Provide the (X, Y) coordinate of the cell's center where the given text is located.  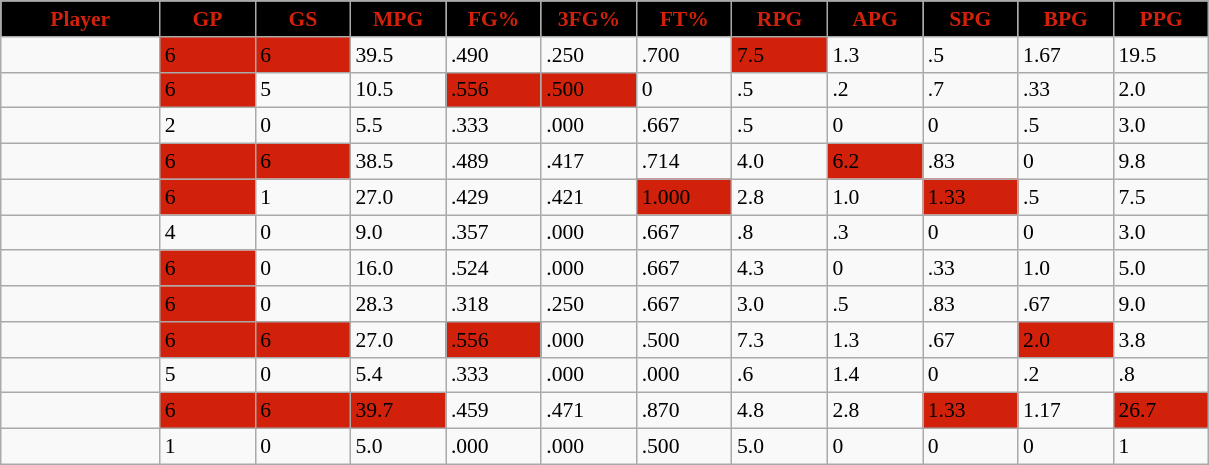
FT% (684, 19)
1.17 (1066, 411)
3.8 (1161, 340)
PPG (1161, 19)
.714 (684, 162)
RPG (780, 19)
2 (208, 126)
.524 (494, 269)
.870 (684, 411)
BPG (1066, 19)
5.4 (398, 375)
5.5 (398, 126)
38.5 (398, 162)
.489 (494, 162)
7.3 (780, 340)
MPG (398, 19)
26.7 (1161, 411)
1.000 (684, 197)
.471 (588, 411)
28.3 (398, 304)
4.0 (780, 162)
.417 (588, 162)
39.5 (398, 55)
.7 (970, 90)
4.3 (780, 269)
10.5 (398, 90)
.490 (494, 55)
4 (208, 233)
.3 (874, 233)
.459 (494, 411)
.357 (494, 233)
6.2 (874, 162)
1.4 (874, 375)
1.67 (1066, 55)
SPG (970, 19)
.6 (780, 375)
Player (80, 19)
APG (874, 19)
GS (302, 19)
.429 (494, 197)
FG% (494, 19)
.318 (494, 304)
16.0 (398, 269)
9.8 (1161, 162)
.421 (588, 197)
4.8 (780, 411)
39.7 (398, 411)
GP (208, 19)
3FG% (588, 19)
19.5 (1161, 55)
.700 (684, 55)
